For the text-containing cell, return its midpoint in (x, y) coordinate format. 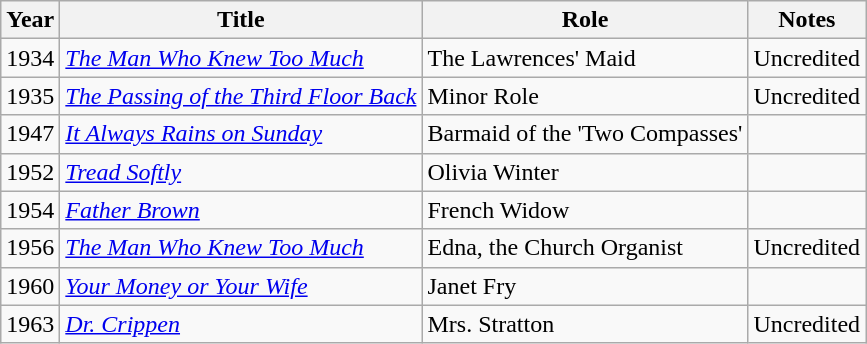
The Lawrences' Maid (585, 58)
1960 (30, 286)
1954 (30, 210)
Minor Role (585, 96)
Notes (807, 20)
1947 (30, 134)
Edna, the Church Organist (585, 248)
Title (241, 20)
Barmaid of the 'Two Compasses' (585, 134)
The Passing of the Third Floor Back (241, 96)
1934 (30, 58)
French Widow (585, 210)
1952 (30, 172)
1963 (30, 324)
Tread Softly (241, 172)
1956 (30, 248)
Dr. Crippen (241, 324)
Your Money or Your Wife (241, 286)
Olivia Winter (585, 172)
Mrs. Stratton (585, 324)
Father Brown (241, 210)
It Always Rains on Sunday (241, 134)
Role (585, 20)
Year (30, 20)
1935 (30, 96)
Janet Fry (585, 286)
